Provide the [X, Y] coordinate of the cell's center where the given text is located.  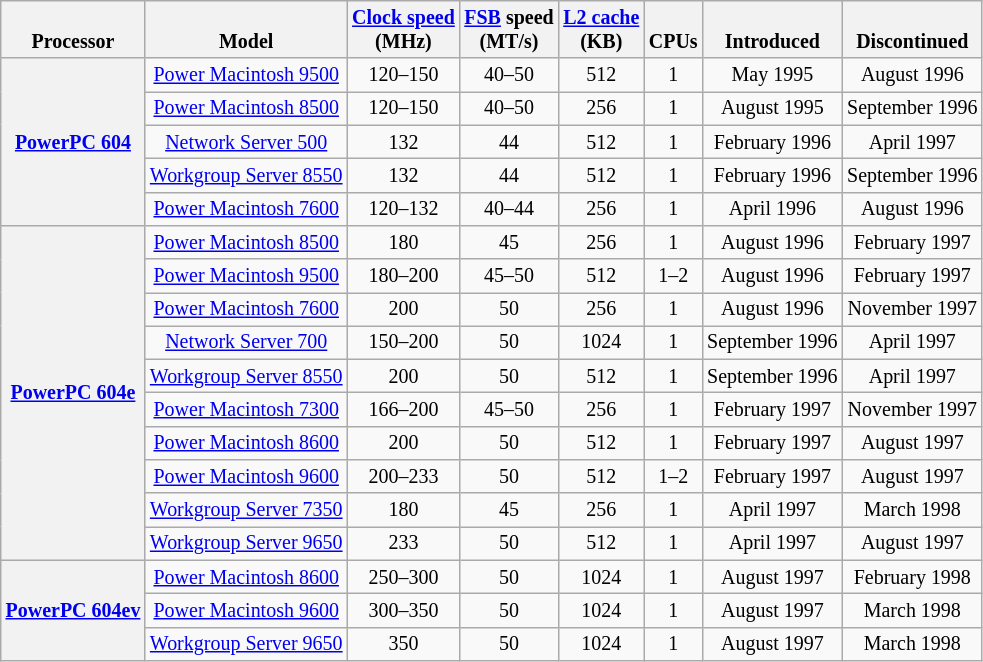
40–44 [510, 208]
May 1995 [772, 76]
180–200 [403, 276]
Discontinued [912, 30]
Processor [73, 30]
February 1998 [912, 578]
350 [403, 644]
PowerPC 604 [73, 142]
250–300 [403, 578]
200–233 [403, 476]
Introduced [772, 30]
PowerPC 604ev [73, 611]
L2 cache(KB) [601, 30]
Power Macintosh 7300 [246, 410]
Clock speed(MHz) [403, 30]
August 1995 [772, 108]
April 1996 [772, 208]
120–132 [403, 208]
150–200 [403, 342]
Network Server 700 [246, 342]
300–350 [403, 610]
Network Server 500 [246, 142]
Model [246, 30]
166–200 [403, 410]
Workgroup Server 7350 [246, 510]
FSB speed(MT/s) [510, 30]
CPUs [673, 30]
233 [403, 544]
PowerPC 604e [73, 394]
